Pinpoint the cell where the given text exists, returning its (x, y) midpoint coordinate. 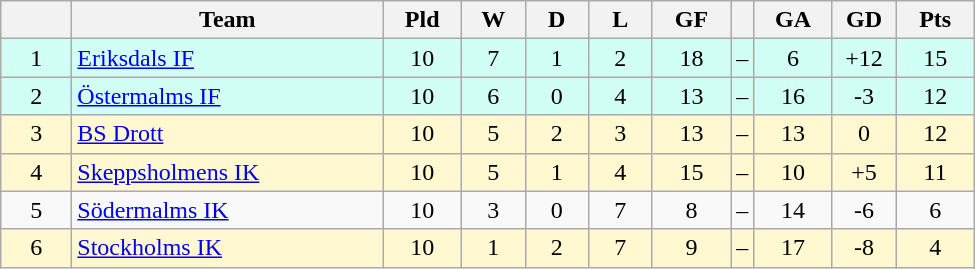
8 (692, 210)
Östermalms IF (228, 96)
GA (794, 20)
+5 (864, 172)
14 (794, 210)
+12 (864, 58)
D (557, 20)
-6 (864, 210)
18 (692, 58)
BS Drott (228, 134)
16 (794, 96)
Pld (422, 20)
Stockholms IK (228, 248)
L (621, 20)
Södermalms IK (228, 210)
17 (794, 248)
-3 (864, 96)
11 (936, 172)
-8 (864, 248)
Eriksdals IF (228, 58)
GD (864, 20)
Skeppsholmens IK (228, 172)
9 (692, 248)
Team (228, 20)
GF (692, 20)
Pts (936, 20)
W (493, 20)
